Locate the cell with the specified text and output its (X, Y) center coordinate. 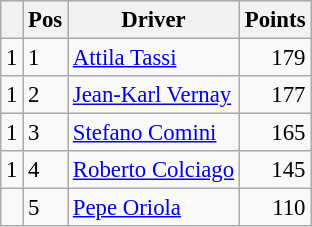
Pepe Oriola (154, 208)
Jean-Karl Vernay (154, 95)
Points (274, 20)
5 (46, 208)
165 (274, 133)
Pos (46, 20)
179 (274, 58)
145 (274, 170)
3 (46, 133)
177 (274, 95)
Stefano Comini (154, 133)
4 (46, 170)
Roberto Colciago (154, 170)
110 (274, 208)
Attila Tassi (154, 58)
Driver (154, 20)
2 (46, 95)
